Determine the [x, y] coordinate at the center of the cell enclosing the given text.  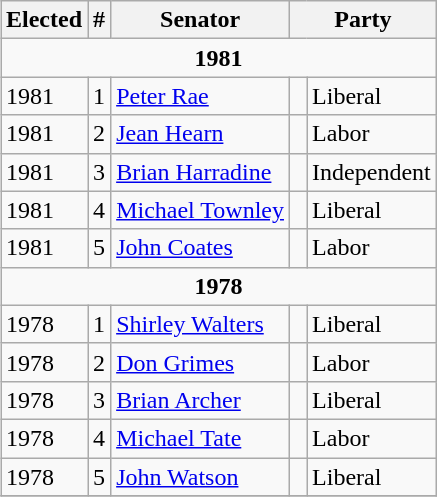
Michael Tate [200, 438]
Don Grimes [200, 362]
John Watson [200, 477]
Michael Townley [200, 210]
Shirley Walters [200, 324]
Party [364, 20]
Independent [372, 172]
John Coates [200, 248]
# [100, 20]
Senator [200, 20]
Jean Hearn [200, 134]
Brian Harradine [200, 172]
Peter Rae [200, 96]
Elected [44, 20]
Brian Archer [200, 400]
